Return the [X, Y] coordinate for the center point of the cell that contains the specified text.  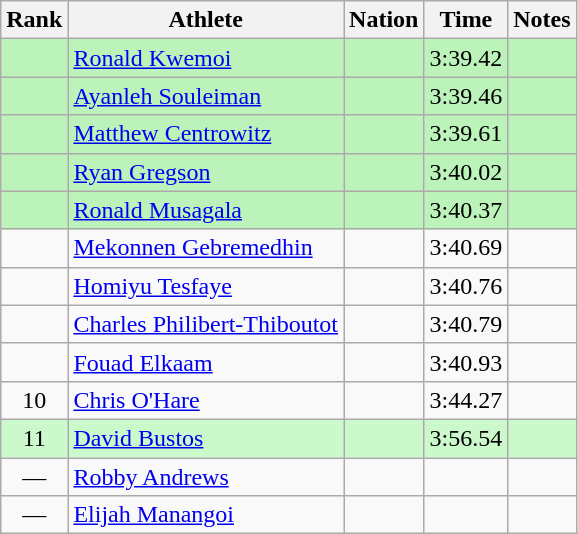
11 [34, 438]
Homiyu Tesfaye [206, 286]
10 [34, 400]
Ronald Kwemoi [206, 58]
3:40.79 [466, 324]
3:39.42 [466, 58]
Ronald Musagala [206, 210]
Fouad Elkaam [206, 362]
Mekonnen Gebremedhin [206, 248]
3:39.46 [466, 96]
Rank [34, 20]
3:56.54 [466, 438]
Notes [542, 20]
Elijah Manangoi [206, 515]
3:40.76 [466, 286]
3:40.93 [466, 362]
Robby Andrews [206, 477]
Ayanleh Souleiman [206, 96]
Charles Philibert-Thiboutot [206, 324]
3:44.27 [466, 400]
3:40.37 [466, 210]
3:40.02 [466, 172]
Ryan Gregson [206, 172]
Nation [384, 20]
Matthew Centrowitz [206, 134]
3:39.61 [466, 134]
Time [466, 20]
Chris O'Hare [206, 400]
3:40.69 [466, 248]
David Bustos [206, 438]
Athlete [206, 20]
